Determine the [x, y] coordinate at the center of the cell enclosing the given text.  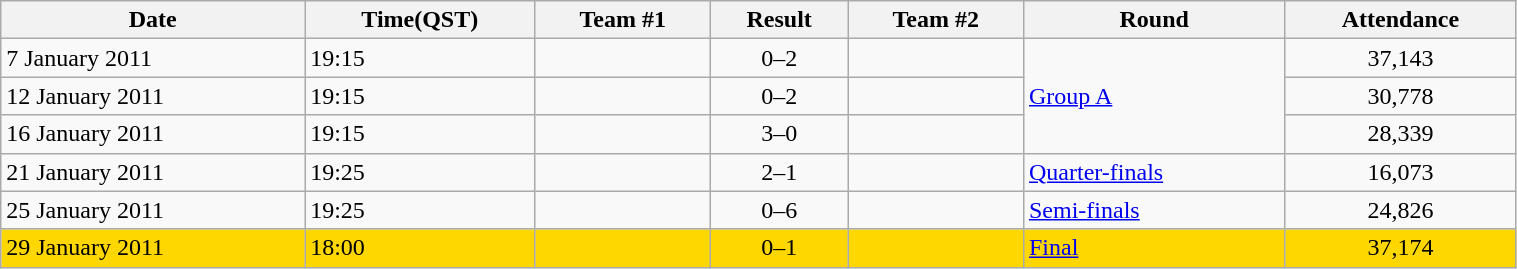
Semi-finals [1154, 210]
16 January 2011 [153, 134]
16,073 [1400, 172]
Team #2 [936, 20]
Date [153, 20]
2–1 [779, 172]
Quarter-finals [1154, 172]
Final [1154, 248]
29 January 2011 [153, 248]
7 January 2011 [153, 58]
37,143 [1400, 58]
28,339 [1400, 134]
24,826 [1400, 210]
21 January 2011 [153, 172]
Result [779, 20]
0–6 [779, 210]
18:00 [420, 248]
37,174 [1400, 248]
25 January 2011 [153, 210]
Time(QST) [420, 20]
Round [1154, 20]
12 January 2011 [153, 96]
Team #1 [623, 20]
0–1 [779, 248]
30,778 [1400, 96]
3–0 [779, 134]
Attendance [1400, 20]
Group A [1154, 96]
